Detect which cell encompasses the target text, then output its [X, Y] center coordinate. 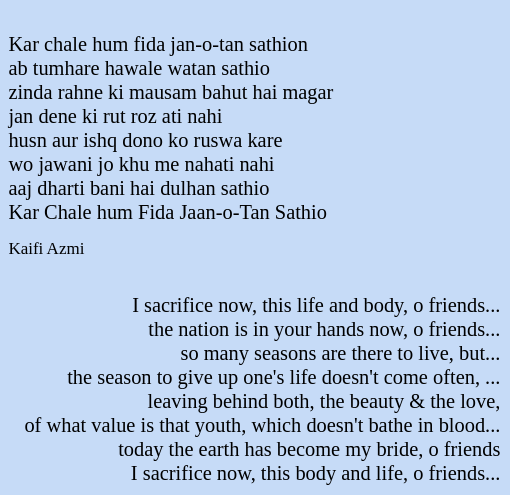
Kaifi Azmi [254, 248]
